Output the [x, y] coordinate of the center of the cell containing the given text.  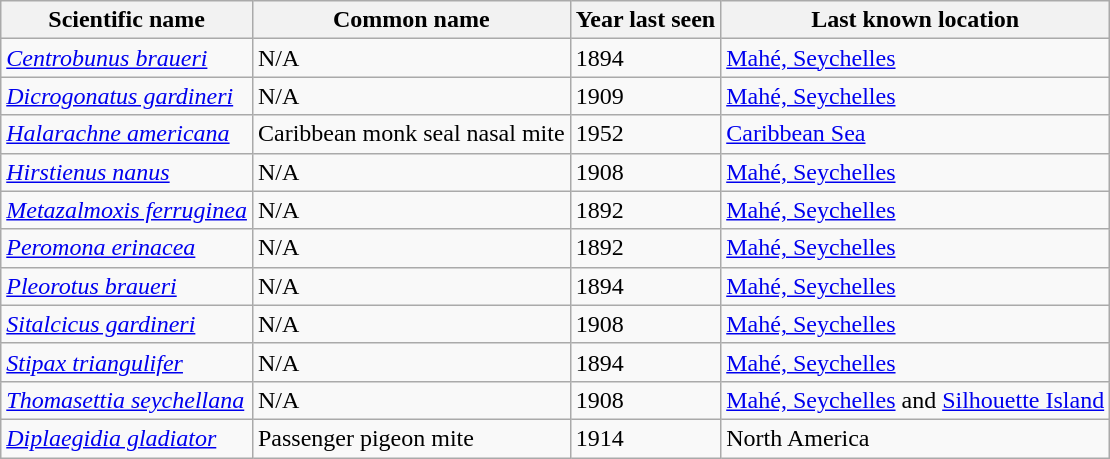
Caribbean Sea [916, 134]
Halarachne americana [127, 134]
Hirstienus nanus [127, 172]
Year last seen [646, 20]
Pleorotus braueri [127, 286]
Diplaegidia gladiator [127, 438]
Mahé, Seychelles and Silhouette Island [916, 400]
Caribbean monk seal nasal mite [411, 134]
Sitalcicus gardineri [127, 324]
Thomasettia seychellana [127, 400]
Metazalmoxis ferruginea [127, 210]
Stipax triangulifer [127, 362]
Common name [411, 20]
Dicrogonatus gardineri [127, 96]
Centrobunus braueri [127, 58]
1952 [646, 134]
1914 [646, 438]
Last known location [916, 20]
Scientific name [127, 20]
Peromona erinacea [127, 248]
Passenger pigeon mite [411, 438]
1909 [646, 96]
North America [916, 438]
